Extract the (X, Y) coordinate from the center of the cell holding the provided text.  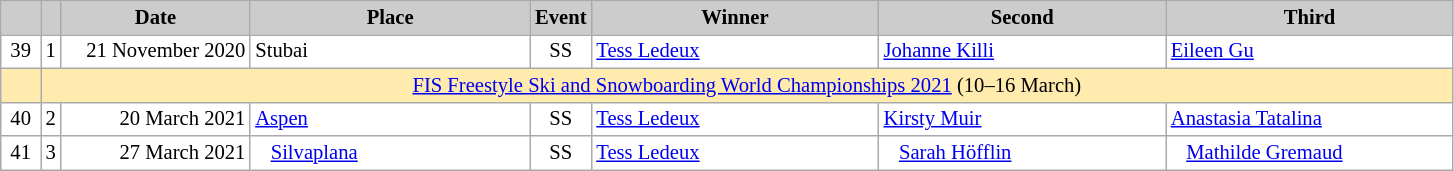
Stubai (390, 51)
Anastasia Tatalina (1310, 119)
21 November 2020 (156, 51)
2 (50, 119)
Third (1310, 17)
1 (50, 51)
Place (390, 17)
Mathilde Gremaud (1310, 153)
41 (21, 153)
Silvaplana (390, 153)
Eileen Gu (1310, 51)
39 (21, 51)
Sarah Höfflin (1022, 153)
20 March 2021 (156, 119)
Johanne Killi (1022, 51)
Second (1022, 17)
Date (156, 17)
Event (560, 17)
27 March 2021 (156, 153)
Winner (734, 17)
FIS Freestyle Ski and Snowboarding World Championships 2021 (10–16 March) (746, 85)
3 (50, 153)
Kirsty Muir (1022, 119)
40 (21, 119)
Aspen (390, 119)
